From the cell containing the given text, extract its center point as [x, y] coordinate. 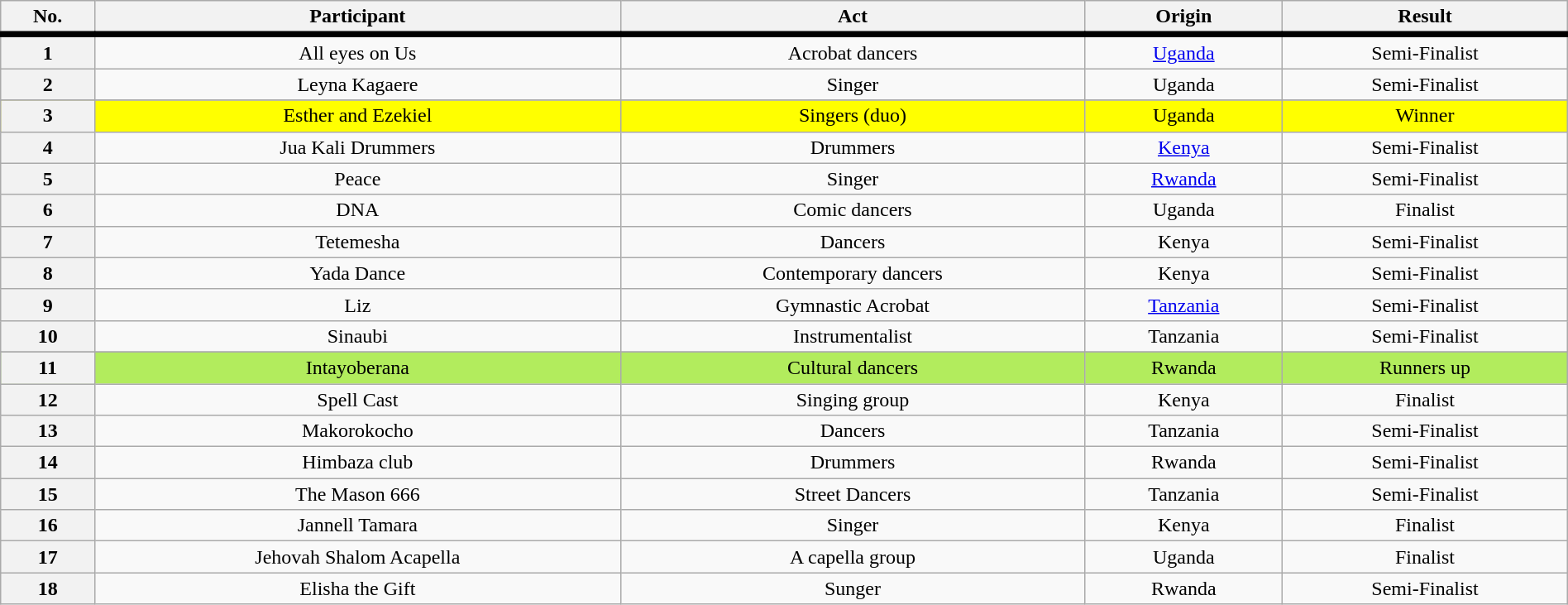
Comic dancers [853, 210]
Street Dancers [853, 494]
Yada Dance [357, 273]
2 [48, 84]
9 [48, 305]
Contemporary dancers [853, 273]
7 [48, 242]
4 [48, 147]
No. [48, 18]
The Mason 666 [357, 494]
12 [48, 400]
Tetemesha [357, 242]
Elisha the Gift [357, 588]
Participant [357, 18]
11 [48, 367]
Sinaubi [357, 336]
18 [48, 588]
Spell Cast [357, 400]
All eyes on Us [357, 51]
Peace [357, 179]
10 [48, 336]
Himbaza club [357, 463]
13 [48, 431]
Leyna Kagaere [357, 84]
5 [48, 179]
Liz [357, 305]
Act [853, 18]
Runners up [1426, 367]
Acrobat dancers [853, 51]
15 [48, 494]
Result [1426, 18]
Gymnastic Acrobat [853, 305]
DNA [357, 210]
17 [48, 557]
A capella group [853, 557]
Intayoberana [357, 367]
16 [48, 526]
Cultural dancers [853, 367]
Jannell Tamara [357, 526]
Jua Kali Drummers [357, 147]
Makorokocho [357, 431]
Jehovah Shalom Acapella [357, 557]
14 [48, 463]
3 [48, 116]
Instrumentalist [853, 336]
Winner [1426, 116]
Singers (duo) [853, 116]
Origin [1184, 18]
8 [48, 273]
Singing group [853, 400]
Esther and Ezekiel [357, 116]
Sunger [853, 588]
1 [48, 51]
6 [48, 210]
